Find where the given text appears and provide that cell's center as [X, Y] coordinate. 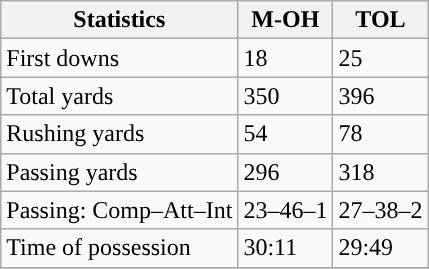
318 [380, 172]
Time of possession [120, 248]
78 [380, 134]
30:11 [286, 248]
Rushing yards [120, 134]
Passing yards [120, 172]
Statistics [120, 20]
296 [286, 172]
27–38–2 [380, 210]
29:49 [380, 248]
TOL [380, 20]
54 [286, 134]
25 [380, 58]
350 [286, 96]
Total yards [120, 96]
18 [286, 58]
23–46–1 [286, 210]
M-OH [286, 20]
First downs [120, 58]
396 [380, 96]
Passing: Comp–Att–Int [120, 210]
